Scan for the cell matching the given text and deliver its (x, y) coordinate at center. 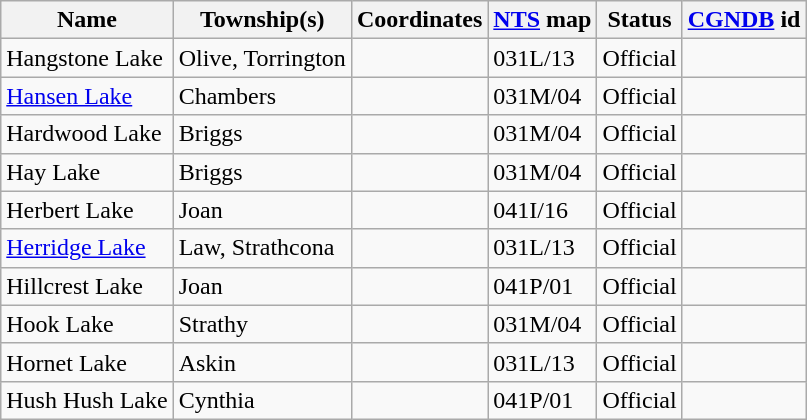
Hay Lake (87, 172)
Hansen Lake (87, 96)
Cynthia (262, 400)
Status (640, 20)
Hangstone Lake (87, 58)
Name (87, 20)
Olive, Torrington (262, 58)
Chambers (262, 96)
Hornet Lake (87, 362)
Hardwood Lake (87, 134)
Hush Hush Lake (87, 400)
041I/16 (542, 210)
Herbert Lake (87, 210)
Township(s) (262, 20)
Askin (262, 362)
Law, Strathcona (262, 248)
Herridge Lake (87, 248)
Coordinates (419, 20)
NTS map (542, 20)
Strathy (262, 324)
Hillcrest Lake (87, 286)
CGNDB id (744, 20)
Hook Lake (87, 324)
